Extract the [X, Y] coordinate from the center of the cell holding the provided text.  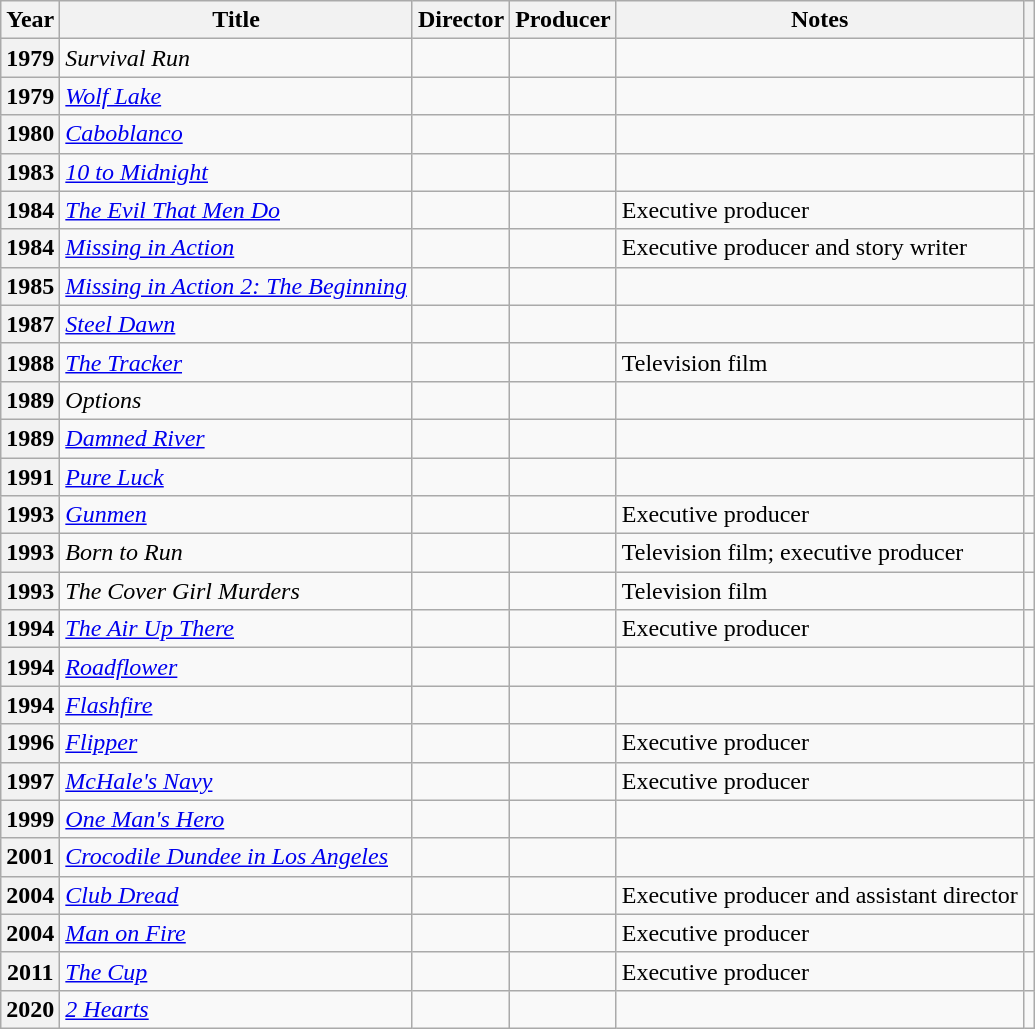
1988 [30, 362]
McHale's Navy [236, 781]
10 to Midnight [236, 172]
Gunmen [236, 515]
Caboblanco [236, 134]
Missing in Action [236, 248]
Born to Run [236, 553]
Director [460, 20]
2020 [30, 1009]
Damned River [236, 438]
Steel Dawn [236, 324]
Club Dread [236, 895]
Title [236, 20]
Executive producer and assistant director [820, 895]
1996 [30, 743]
Television film; executive producer [820, 553]
Crocodile Dundee in Los Angeles [236, 857]
Wolf Lake [236, 96]
Man on Fire [236, 933]
The Evil That Men Do [236, 210]
One Man's Hero [236, 819]
Producer [564, 20]
1997 [30, 781]
Flipper [236, 743]
Options [236, 400]
Missing in Action 2: The Beginning [236, 286]
1987 [30, 324]
The Cup [236, 971]
The Tracker [236, 362]
Executive producer and story writer [820, 248]
Pure Luck [236, 477]
1985 [30, 286]
Roadflower [236, 667]
1999 [30, 819]
The Cover Girl Murders [236, 591]
1983 [30, 172]
Flashfire [236, 705]
Year [30, 20]
2011 [30, 971]
Survival Run [236, 58]
2001 [30, 857]
1980 [30, 134]
1991 [30, 477]
2 Hearts [236, 1009]
Notes [820, 20]
The Air Up There [236, 629]
